Extract the [x, y] coordinate from the center of the cell holding the provided text.  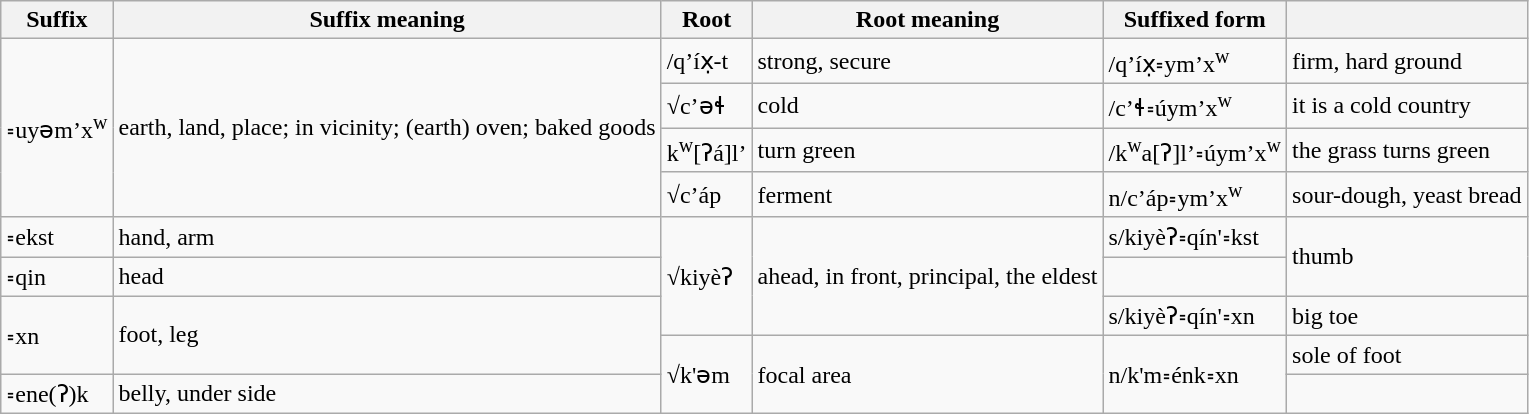
n/k'm꞊énk꞊xn [1195, 375]
s/kiyèʔ꞊qín'꞊xn [1195, 316]
/q’íx̣꞊ym’xw [1195, 62]
belly, under side [387, 394]
Suffixed form [1195, 20]
Root meaning [928, 20]
Suffix [57, 20]
s/kiyèʔ꞊qín'꞊kst [1195, 237]
√k'əm [706, 375]
√kiyèʔ [706, 276]
ferment [928, 194]
kw[ʔá]l’ [706, 150]
big toe [1408, 316]
thumb [1408, 256]
꞊xn [57, 335]
꞊qin [57, 277]
strong, secure [928, 62]
turn green [928, 150]
the grass turns green [1408, 150]
foot, leg [387, 335]
Root [706, 20]
Suffix meaning [387, 20]
cold [928, 106]
꞊ekst [57, 237]
hand, arm [387, 237]
earth, land, place; in vicinity; (earth) oven; baked goods [387, 128]
/c’ɬ꞊úym’xw [1195, 106]
꞊ene(ʔ)k [57, 394]
it is a cold country [1408, 106]
head [387, 277]
firm, hard ground [1408, 62]
꞊uyəm’xw [57, 128]
n/c’áp꞊ym’xw [1195, 194]
/q’íx̣-t [706, 62]
ahead, in front, principal, the eldest [928, 276]
√c’əɬ [706, 106]
√c’áp [706, 194]
sole of foot [1408, 355]
sour-dough, yeast bread [1408, 194]
focal area [928, 375]
/kwa[ʔ]l’꞊úym’xw [1195, 150]
